Return the (X, Y) coordinate for the center point of the cell that contains the specified text.  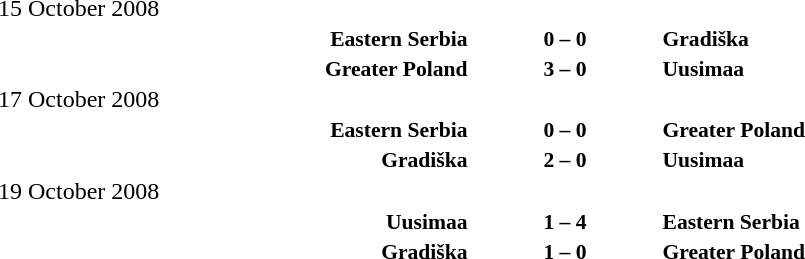
3 – 0 (564, 68)
2 – 0 (564, 160)
1 – 4 (564, 222)
